Find where the given text appears and provide that cell's center as [x, y] coordinate. 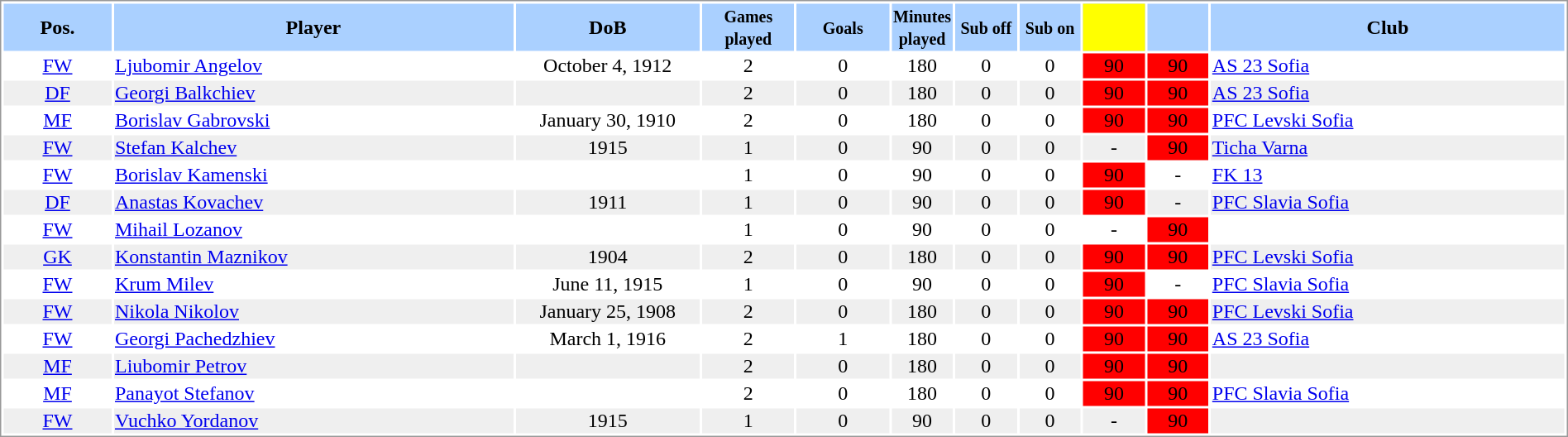
Krum Milev [313, 284]
January 30, 1910 [607, 120]
FK 13 [1388, 175]
Vuchko Yordanov [313, 421]
1904 [607, 257]
DoB [607, 26]
January 25, 1908 [607, 312]
Stefan Kalchev [313, 148]
Liubomir Petrov [313, 367]
Nikola Nikolov [313, 312]
Gamesplayed [748, 26]
Player [313, 26]
Ljubomir Angelov [313, 65]
March 1, 1916 [607, 339]
GK [57, 257]
Georgi Balkchiev [313, 94]
Konstantin Maznikov [313, 257]
Anastas Kovachev [313, 203]
Club [1388, 26]
1911 [607, 203]
June 11, 1915 [607, 284]
October 4, 1912 [607, 65]
Panayot Stefanov [313, 393]
Goals [844, 26]
Ticha Varna [1388, 148]
Pos. [57, 26]
Sub on [1049, 26]
Borislav Kamenski [313, 175]
Mihail Lozanov [313, 229]
Minutesplayed [922, 26]
Georgi Pachedzhiev [313, 339]
Borislav Gabrovski [313, 120]
Sub off [986, 26]
